Return the [x, y] coordinate for the center point of the cell that contains the specified text.  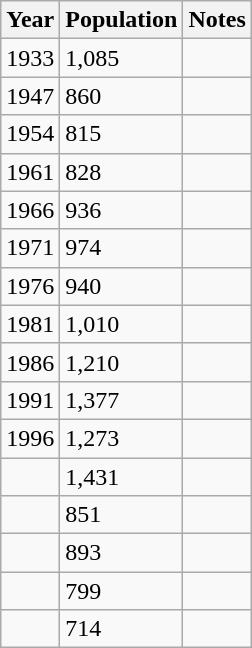
Year [30, 20]
1996 [30, 438]
1947 [30, 96]
1,431 [122, 477]
714 [122, 629]
1991 [30, 400]
1966 [30, 210]
1961 [30, 172]
1976 [30, 286]
1,273 [122, 438]
Notes [217, 20]
815 [122, 134]
1,210 [122, 362]
851 [122, 515]
1,085 [122, 58]
1,010 [122, 324]
1933 [30, 58]
828 [122, 172]
1981 [30, 324]
1971 [30, 248]
799 [122, 591]
860 [122, 96]
Population [122, 20]
1,377 [122, 400]
1954 [30, 134]
893 [122, 553]
974 [122, 248]
940 [122, 286]
1986 [30, 362]
936 [122, 210]
